Pinpoint the cell where the given text exists, returning its [X, Y] midpoint coordinate. 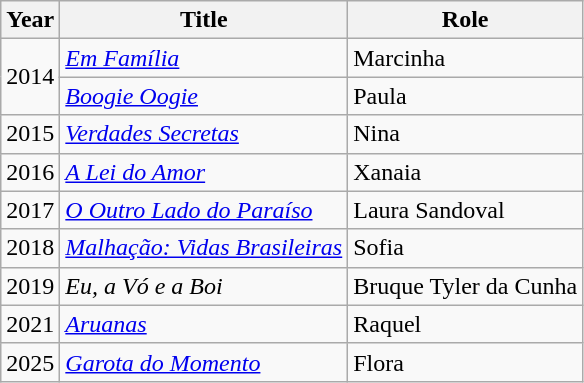
2025 [30, 362]
2016 [30, 172]
O Outro Lado do Paraíso [204, 210]
2014 [30, 77]
Bruque Tyler da Cunha [466, 286]
Malhação: Vidas Brasileiras [204, 248]
Marcinha [466, 58]
A Lei do Amor [204, 172]
Nina [466, 134]
Flora [466, 362]
2019 [30, 286]
Title [204, 20]
Boogie Oogie [204, 96]
Raquel [466, 324]
Role [466, 20]
2018 [30, 248]
Eu, a Vó e a Boi [204, 286]
Laura Sandoval [466, 210]
Verdades Secretas [204, 134]
Year [30, 20]
2017 [30, 210]
Paula [466, 96]
Em Família [204, 58]
Aruanas [204, 324]
2021 [30, 324]
Garota do Momento [204, 362]
Sofia [466, 248]
Xanaia [466, 172]
2015 [30, 134]
